Detect which cell encompasses the target text, then output its (x, y) center coordinate. 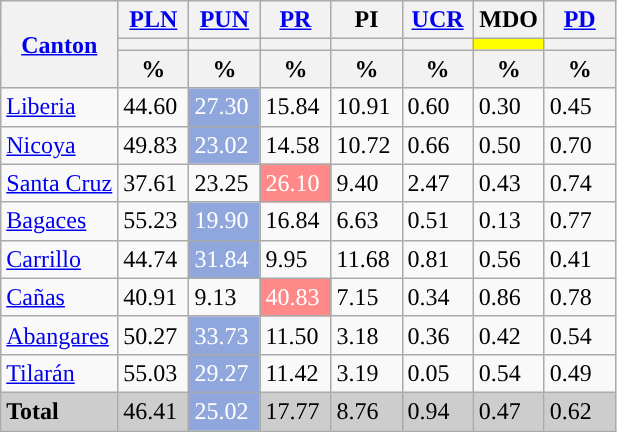
9.95 (296, 259)
0.30 (508, 107)
27.30 (224, 107)
46.41 (154, 411)
6.63 (366, 221)
26.10 (296, 183)
Cañas (60, 297)
23.02 (224, 145)
17.77 (296, 411)
PUN (224, 20)
31.84 (224, 259)
0.41 (580, 259)
11.50 (296, 335)
Abangares (60, 335)
0.66 (438, 145)
44.74 (154, 259)
55.03 (154, 373)
Canton (60, 44)
0.70 (580, 145)
14.58 (296, 145)
9.40 (366, 183)
0.51 (438, 221)
0.45 (580, 107)
11.42 (296, 373)
0.94 (438, 411)
0.60 (438, 107)
Total (60, 411)
8.76 (366, 411)
11.68 (366, 259)
0.81 (438, 259)
PI (366, 20)
PLN (154, 20)
0.77 (580, 221)
PD (580, 20)
19.90 (224, 221)
16.84 (296, 221)
UCR (438, 20)
0.78 (580, 297)
49.83 (154, 145)
23.25 (224, 183)
PR (296, 20)
0.13 (508, 221)
Carrillo (60, 259)
50.27 (154, 335)
0.43 (508, 183)
Liberia (60, 107)
2.47 (438, 183)
9.13 (224, 297)
0.62 (580, 411)
40.83 (296, 297)
Tilarán (60, 373)
40.91 (154, 297)
0.74 (580, 183)
3.19 (366, 373)
0.50 (508, 145)
7.15 (366, 297)
Nicoya (60, 145)
25.02 (224, 411)
0.47 (508, 411)
0.86 (508, 297)
Bagaces (60, 221)
Santa Cruz (60, 183)
10.72 (366, 145)
MDO (508, 20)
0.34 (438, 297)
0.42 (508, 335)
15.84 (296, 107)
10.91 (366, 107)
37.61 (154, 183)
29.27 (224, 373)
0.56 (508, 259)
0.05 (438, 373)
33.73 (224, 335)
0.49 (580, 373)
3.18 (366, 335)
0.36 (438, 335)
44.60 (154, 107)
55.23 (154, 221)
